For the text-containing cell, return its midpoint in [X, Y] coordinate format. 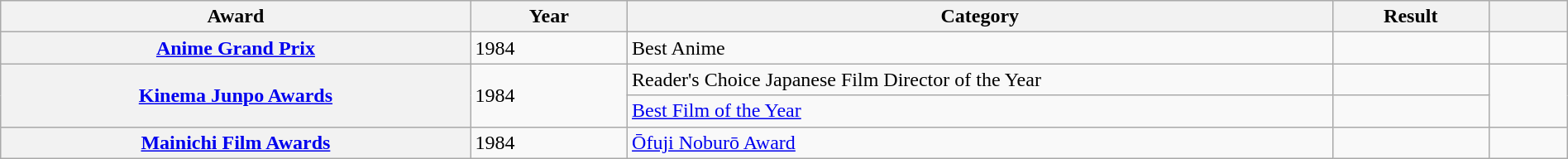
Best Anime [981, 48]
Ōfuji Noburō Award [981, 142]
Anime Grand Prix [236, 48]
Award [236, 17]
Year [549, 17]
Best Film of the Year [981, 111]
Reader's Choice Japanese Film Director of the Year [981, 79]
Category [981, 17]
Result [1411, 17]
Kinema Junpo Awards [236, 95]
Mainichi Film Awards [236, 142]
